Return [X, Y] of the center of cell containing provided text 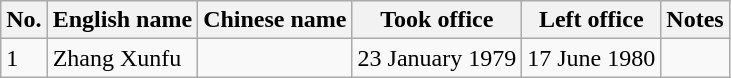
Zhang Xunfu [122, 58]
No. [24, 20]
17 June 1980 [592, 58]
Chinese name [275, 20]
Notes [695, 20]
English name [122, 20]
1 [24, 58]
Left office [592, 20]
Took office [437, 20]
23 January 1979 [437, 58]
